Locate the cell with the specified text and output its [X, Y] center coordinate. 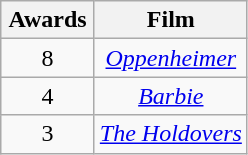
4 [48, 96]
Film [170, 20]
3 [48, 134]
Oppenheimer [170, 58]
Awards [48, 20]
The Holdovers [170, 134]
8 [48, 58]
Barbie [170, 96]
